Pinpoint the cell where the given text exists, returning its (x, y) midpoint coordinate. 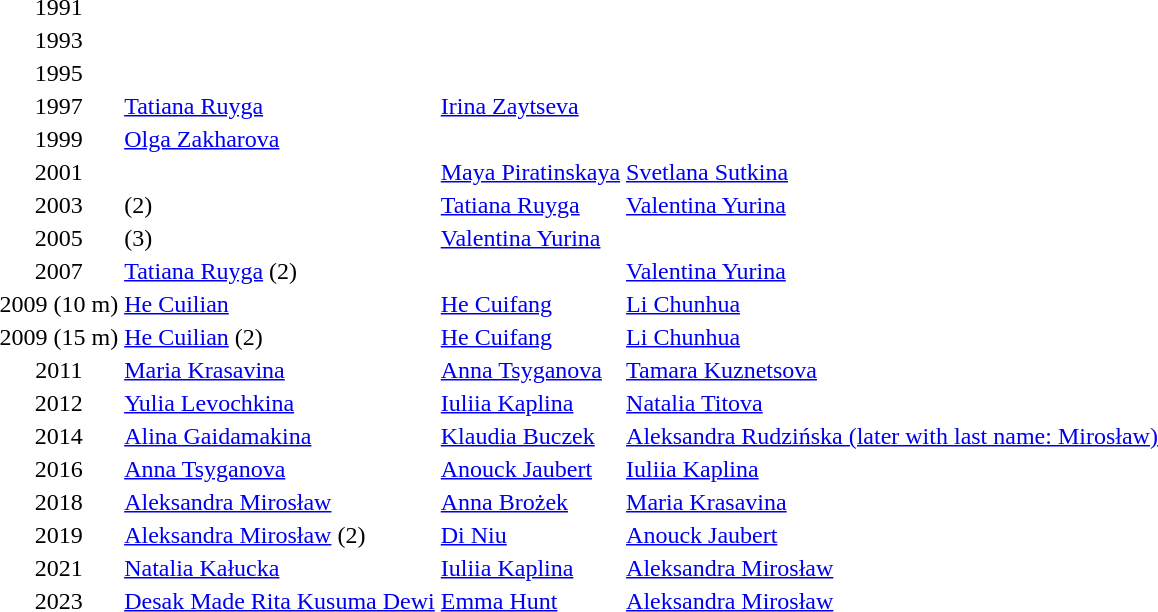
Anna Brożek (530, 502)
Maya Piratinskaya (530, 172)
He Cuilian (280, 304)
He Cuilian (2) (280, 337)
Klaudia Buczek (530, 436)
Maria Krasavina (280, 370)
Natalia Kałucka (280, 568)
Di Niu (530, 535)
Alina Gaidamakina (280, 436)
(2) (280, 205)
Anouck Jaubert (530, 469)
(3) (280, 238)
Valentina Yurina (530, 238)
Olga Zakharova (280, 139)
Aleksandra Mirosław (280, 502)
Aleksandra Mirosław (2) (280, 535)
Tatiana Ruyga (2) (280, 271)
Yulia Levochkina (280, 403)
Irina Zaytseva (530, 106)
